For the text-containing cell, return its midpoint in (X, Y) coordinate format. 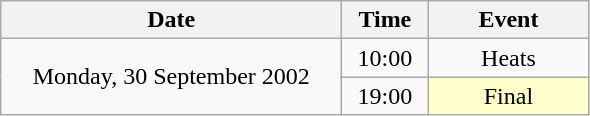
19:00 (385, 96)
Final (508, 96)
Event (508, 20)
10:00 (385, 58)
Heats (508, 58)
Time (385, 20)
Monday, 30 September 2002 (172, 77)
Date (172, 20)
